Find where the given text appears and provide that cell's center as (X, Y) coordinate. 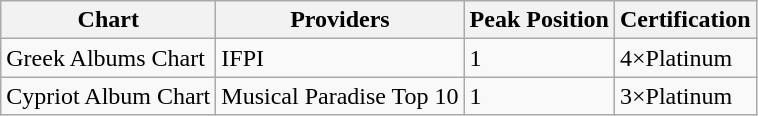
Certification (685, 20)
Greek Albums Chart (108, 58)
Cypriot Album Chart (108, 96)
4×Platinum (685, 58)
Musical Paradise Top 10 (340, 96)
IFPI (340, 58)
Chart (108, 20)
Peak Position (539, 20)
Providers (340, 20)
3×Platinum (685, 96)
